Locate the cell with the specified text and output its (x, y) center coordinate. 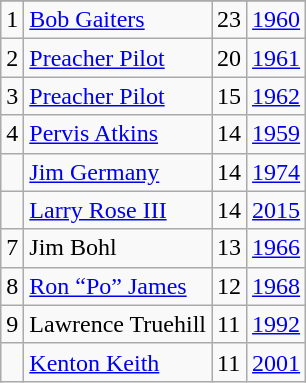
1961 (276, 58)
Jim Bohl (118, 248)
2001 (276, 362)
Pervis Atkins (118, 134)
1959 (276, 134)
12 (230, 286)
2015 (276, 210)
15 (230, 96)
1962 (276, 96)
1974 (276, 172)
Lawrence Truehill (118, 324)
1960 (276, 20)
13 (230, 248)
1968 (276, 286)
7 (12, 248)
1992 (276, 324)
Kenton Keith (118, 362)
3 (12, 96)
9 (12, 324)
4 (12, 134)
8 (12, 286)
Larry Rose III (118, 210)
Bob Gaiters (118, 20)
2 (12, 58)
1966 (276, 248)
Jim Germany (118, 172)
Ron “Po” James (118, 286)
23 (230, 20)
20 (230, 58)
1 (12, 20)
